Search for the cell housing the specified text and yield its [x, y] center coordinate. 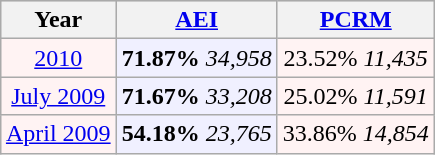
71.67% 33,208 [196, 96]
Year [58, 20]
April 2009 [58, 134]
71.87% 34,958 [196, 58]
AEI [196, 20]
23.52% 11,435 [356, 58]
July 2009 [58, 96]
PCRM [356, 20]
2010 [58, 58]
33.86% 14,854 [356, 134]
25.02% 11,591 [356, 96]
54.18% 23,765 [196, 134]
